Search for the cell housing the specified text and yield its [X, Y] center coordinate. 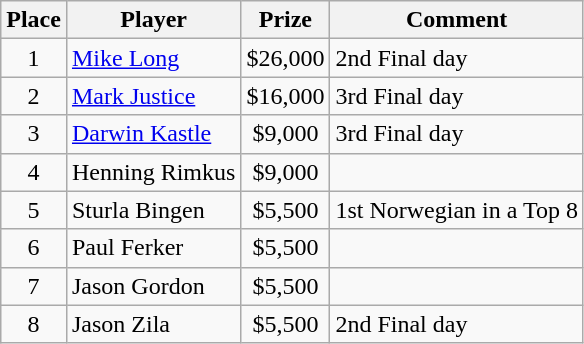
Jason Zila [153, 324]
Place [34, 20]
Player [153, 20]
3 [34, 134]
8 [34, 324]
2 [34, 96]
7 [34, 286]
6 [34, 248]
$16,000 [286, 96]
Comment [457, 20]
Henning Rimkus [153, 172]
Prize [286, 20]
Mark Justice [153, 96]
Jason Gordon [153, 286]
1 [34, 58]
1st Norwegian in a Top 8 [457, 210]
4 [34, 172]
Paul Ferker [153, 248]
Sturla Bingen [153, 210]
5 [34, 210]
Mike Long [153, 58]
Darwin Kastle [153, 134]
$26,000 [286, 58]
